Detect which cell encompasses the target text, then output its [x, y] center coordinate. 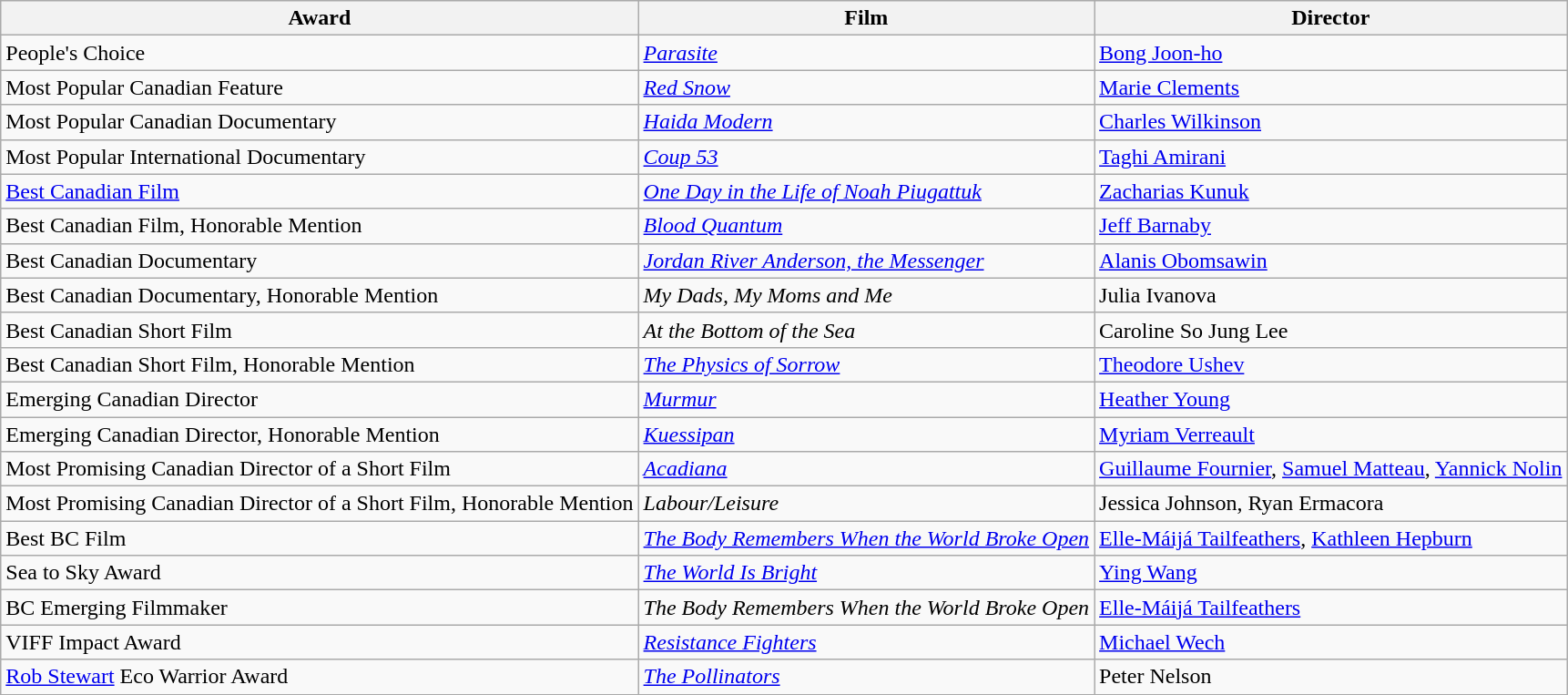
Ying Wang [1331, 573]
Elle-Máijá Tailfeathers [1331, 608]
Elle-Máijá Tailfeathers, Kathleen Hepburn [1331, 538]
Red Snow [867, 87]
Parasite [867, 53]
Jessica Johnson, Ryan Ermacora [1331, 504]
People's Choice [320, 53]
Best Canadian Film, Honorable Mention [320, 226]
Rob Stewart Eco Warrior Award [320, 677]
Bong Joon-ho [1331, 53]
Best Canadian Film [320, 191]
Myriam Verreault [1331, 434]
One Day in the Life of Noah Piugattuk [867, 191]
Charles Wilkinson [1331, 122]
Most Promising Canadian Director of a Short Film, Honorable Mention [320, 504]
Kuessipan [867, 434]
Most Promising Canadian Director of a Short Film [320, 469]
Jeff Barnaby [1331, 226]
Zacharias Kunuk [1331, 191]
Best Canadian Short Film [320, 330]
Heather Young [1331, 399]
Emerging Canadian Director, Honorable Mention [320, 434]
Jordan River Anderson, the Messenger [867, 261]
Labour/Leisure [867, 504]
Marie Clements [1331, 87]
Most Popular Canadian Feature [320, 87]
Resistance Fighters [867, 642]
Best BC Film [320, 538]
Best Canadian Short Film, Honorable Mention [320, 364]
Most Popular Canadian Documentary [320, 122]
Acadiana [867, 469]
Best Canadian Documentary, Honorable Mention [320, 295]
Michael Wech [1331, 642]
Theodore Ushev [1331, 364]
BC Emerging Filmmaker [320, 608]
Film [867, 18]
Taghi Amirani [1331, 157]
Best Canadian Documentary [320, 261]
Peter Nelson [1331, 677]
Guillaume Fournier, Samuel Matteau, Yannick Nolin [1331, 469]
The Physics of Sorrow [867, 364]
VIFF Impact Award [320, 642]
Sea to Sky Award [320, 573]
Alanis Obomsawin [1331, 261]
My Dads, My Moms and Me [867, 295]
At the Bottom of the Sea [867, 330]
Blood Quantum [867, 226]
Most Popular International Documentary [320, 157]
Caroline So Jung Lee [1331, 330]
Director [1331, 18]
Emerging Canadian Director [320, 399]
The World Is Bright [867, 573]
Award [320, 18]
Murmur [867, 399]
The Pollinators [867, 677]
Haida Modern [867, 122]
Julia Ivanova [1331, 295]
Coup 53 [867, 157]
